Output the [x, y] coordinate of the center of the cell containing the given text.  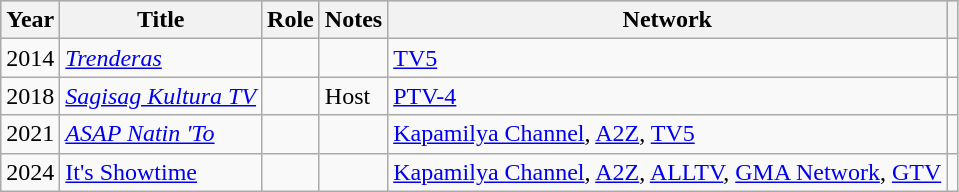
2018 [30, 96]
TV5 [668, 58]
It's Showtime [161, 172]
Kapamilya Channel, A2Z, TV5 [668, 134]
Sagisag Kultura TV [161, 96]
Year [30, 20]
2021 [30, 134]
2014 [30, 58]
Network [668, 20]
Role [291, 20]
Host [353, 96]
Kapamilya Channel, A2Z, ALLTV, GMA Network, GTV [668, 172]
Notes [353, 20]
Trenderas [161, 58]
PTV-4 [668, 96]
ASAP Natin 'To [161, 134]
2024 [30, 172]
Title [161, 20]
